Return [X, Y] of the center of cell containing provided text 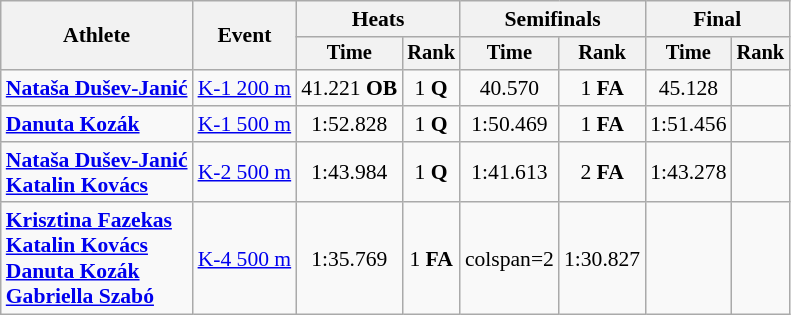
K-2 500 m [245, 172]
Heats [378, 19]
K-1 500 m [245, 124]
1:41.613 [510, 172]
Danuta Kozák [97, 124]
K-4 500 m [245, 259]
1:51.456 [688, 124]
K-1 200 m [245, 88]
Final [717, 19]
45.128 [688, 88]
Nataša Dušev-Janić [97, 88]
40.570 [510, 88]
1:30.827 [602, 259]
Krisztina FazekasKatalin KovácsDanuta KozákGabriella Szabó [97, 259]
Nataša Dušev-JanićKatalin Kovács [97, 172]
1:43.984 [349, 172]
1:35.769 [349, 259]
Event [245, 36]
2 FA [602, 172]
41.221 OB [349, 88]
Athlete [97, 36]
1:52.828 [349, 124]
1:43.278 [688, 172]
1:50.469 [510, 124]
colspan=2 [510, 259]
Semifinals [552, 19]
